Output the (x, y) coordinate of the center of the cell containing the given text.  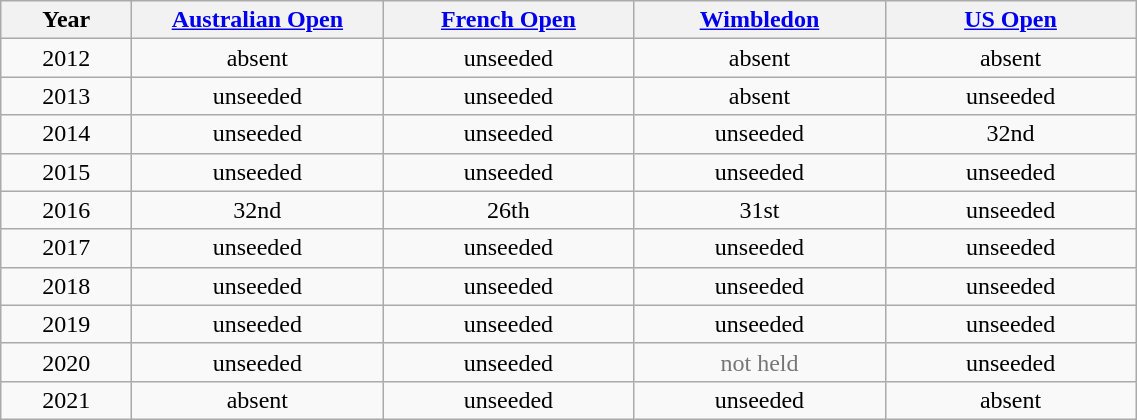
Australian Open (258, 20)
Wimbledon (760, 20)
French Open (508, 20)
2014 (66, 134)
2021 (66, 400)
2015 (66, 172)
31st (760, 210)
Year (66, 20)
26th (508, 210)
2019 (66, 324)
2012 (66, 58)
US Open (1010, 20)
2020 (66, 362)
2018 (66, 286)
not held (760, 362)
2013 (66, 96)
2017 (66, 248)
2016 (66, 210)
